Return (x, y) of the center of cell containing provided text 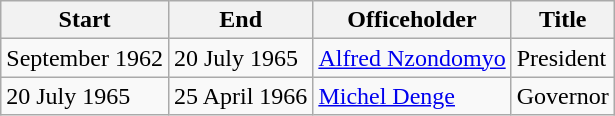
Governor (562, 96)
25 April 1966 (240, 96)
September 1962 (85, 58)
Michel Denge (412, 96)
Officeholder (412, 20)
End (240, 20)
Start (85, 20)
Title (562, 20)
President (562, 58)
Alfred Nzondomyo (412, 58)
